Return the [x, y] coordinate for the center point of the cell that contains the specified text.  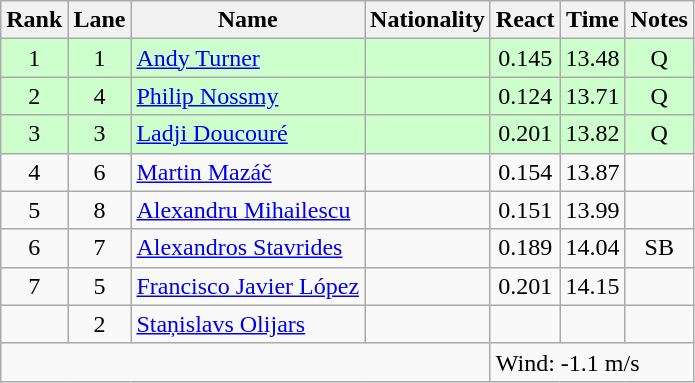
SB [659, 248]
0.151 [525, 210]
Name [248, 20]
Rank [34, 20]
Martin Mazáč [248, 172]
Staņislavs Olijars [248, 324]
14.04 [592, 248]
0.124 [525, 96]
Notes [659, 20]
0.189 [525, 248]
Alexandru Mihailescu [248, 210]
Alexandros Stavrides [248, 248]
Francisco Javier López [248, 286]
Ladji Doucouré [248, 134]
0.145 [525, 58]
Lane [100, 20]
13.82 [592, 134]
8 [100, 210]
Nationality [428, 20]
13.99 [592, 210]
React [525, 20]
14.15 [592, 286]
13.71 [592, 96]
Time [592, 20]
0.154 [525, 172]
13.48 [592, 58]
13.87 [592, 172]
Andy Turner [248, 58]
Wind: -1.1 m/s [592, 362]
Philip Nossmy [248, 96]
